Find where the given text appears and provide that cell's center as [x, y] coordinate. 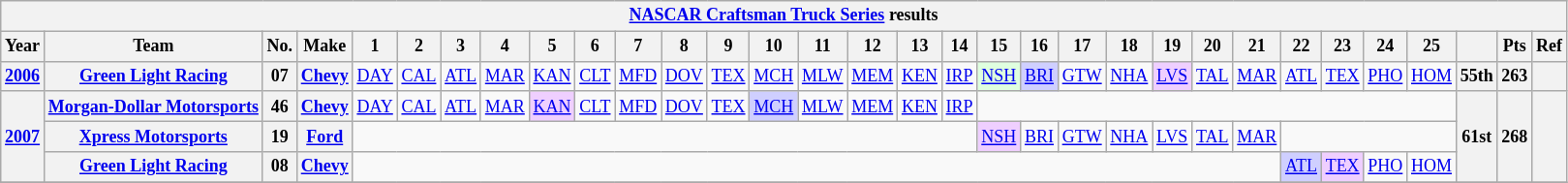
20 [1213, 46]
Year [23, 46]
268 [1515, 137]
7 [638, 46]
5 [552, 46]
07 [279, 76]
Ford [324, 136]
18 [1129, 46]
3 [461, 46]
14 [959, 46]
13 [920, 46]
NASCAR Craftsman Truck Series results [784, 15]
17 [1082, 46]
No. [279, 46]
21 [1257, 46]
Make [324, 46]
6 [595, 46]
10 [774, 46]
55th [1476, 76]
8 [685, 46]
08 [279, 167]
24 [1385, 46]
Pts [1515, 46]
2 [418, 46]
16 [1040, 46]
Morgan-Dollar Motorsports [153, 107]
263 [1515, 76]
46 [279, 107]
15 [999, 46]
25 [1431, 46]
61st [1476, 137]
23 [1342, 46]
9 [728, 46]
4 [505, 46]
Ref [1550, 46]
22 [1302, 46]
12 [873, 46]
2007 [23, 137]
2006 [23, 76]
Team [153, 46]
Xpress Motorsports [153, 136]
11 [823, 46]
1 [375, 46]
